Scan for the cell matching the given text and deliver its (x, y) coordinate at center. 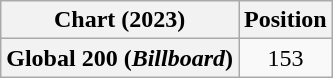
Position (285, 20)
Chart (2023) (120, 20)
153 (285, 58)
Global 200 (Billboard) (120, 58)
